Return [X, Y] of the center of cell containing provided text 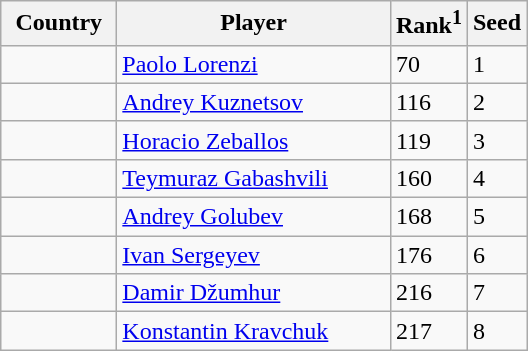
8 [496, 331]
1 [496, 64]
7 [496, 293]
176 [428, 255]
Horacio Zeballos [254, 140]
3 [496, 140]
119 [428, 140]
168 [428, 217]
Paolo Lorenzi [254, 64]
5 [496, 217]
6 [496, 255]
Andrey Kuznetsov [254, 102]
Rank1 [428, 24]
Player [254, 24]
Konstantin Kravchuk [254, 331]
160 [428, 178]
Damir Džumhur [254, 293]
Country [59, 24]
116 [428, 102]
Seed [496, 24]
2 [496, 102]
70 [428, 64]
4 [496, 178]
216 [428, 293]
Ivan Sergeyev [254, 255]
Andrey Golubev [254, 217]
Teymuraz Gabashvili [254, 178]
217 [428, 331]
